Pinpoint the cell where the given text exists, returning its (X, Y) midpoint coordinate. 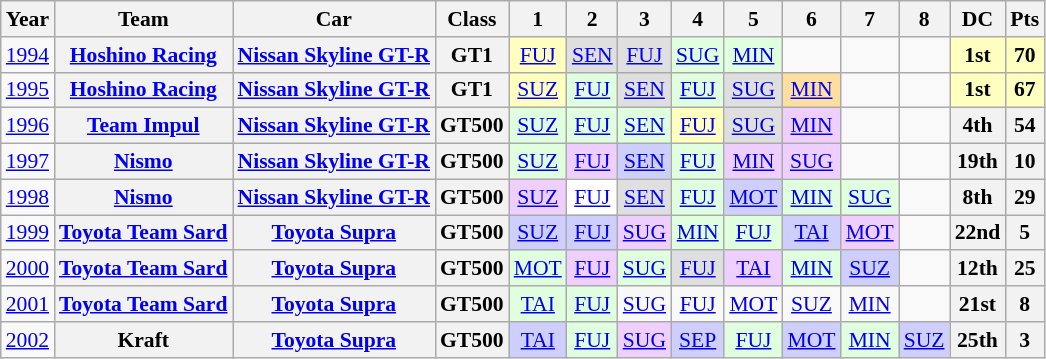
21st (978, 304)
2000 (28, 269)
4 (698, 19)
2 (592, 19)
Team Impul (143, 126)
1997 (28, 162)
2001 (28, 304)
7 (870, 19)
Year (28, 19)
70 (1024, 55)
2002 (28, 340)
Kraft (143, 340)
SEP (698, 340)
Class (472, 19)
1996 (28, 126)
25th (978, 340)
67 (1024, 90)
1998 (28, 197)
Pts (1024, 19)
19th (978, 162)
54 (1024, 126)
8th (978, 197)
4th (978, 126)
1994 (28, 55)
DC (978, 19)
1 (538, 19)
6 (811, 19)
12th (978, 269)
Car (334, 19)
25 (1024, 269)
1999 (28, 233)
1995 (28, 90)
22nd (978, 233)
10 (1024, 162)
29 (1024, 197)
Team (143, 19)
